Return the (x, y) coordinate for the center point of the cell that contains the specified text.  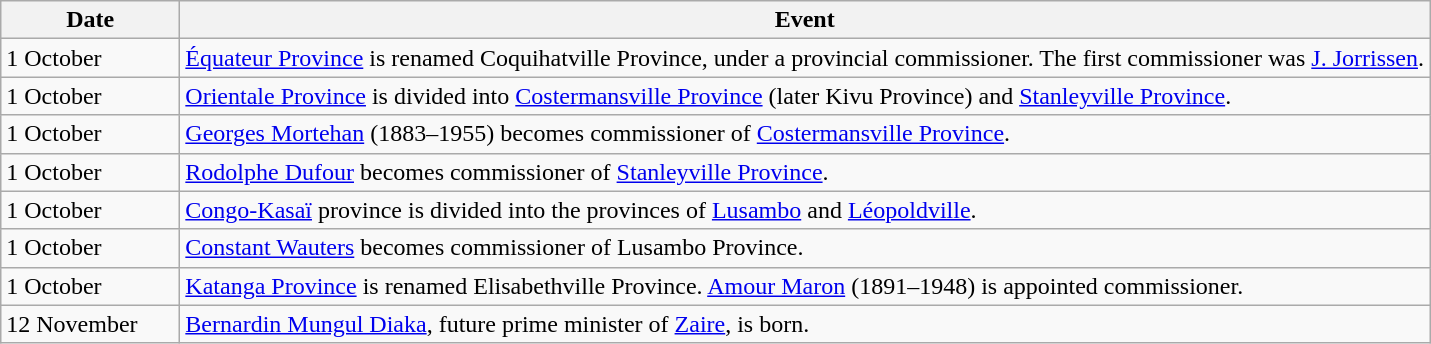
Rodolphe Dufour becomes commissioner of Stanleyville Province. (805, 172)
Orientale Province is divided into Costermansville Province (later Kivu Province) and Stanleyville Province. (805, 96)
Constant Wauters becomes commissioner of Lusambo Province. (805, 248)
Georges Mortehan (1883–1955) becomes commissioner of Costermansville Province. (805, 134)
Event (805, 20)
Congo-Kasaï province is divided into the provinces of Lusambo and Léopoldville. (805, 210)
Bernardin Mungul Diaka, future prime minister of Zaire, is born. (805, 324)
Équateur Province is renamed Coquihatville Province, under a provincial commissioner. The first commissioner was J. Jorrissen. (805, 58)
12 November (90, 324)
Katanga Province is renamed Elisabethville Province. Amour Maron (1891–1948) is appointed commissioner. (805, 286)
Date (90, 20)
